Capture the cell that displays the provided text and extract its (x, y) central coordinate. 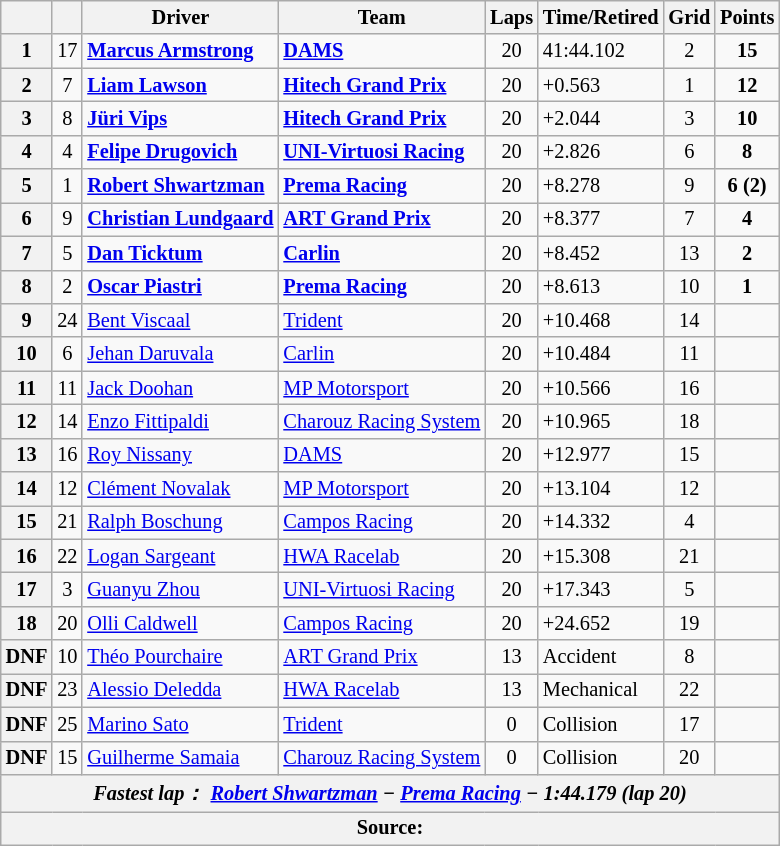
Points (747, 17)
Bent Viscaal (180, 320)
Oscar Piastri (180, 287)
Olli Caldwell (180, 623)
Liam Lawson (180, 85)
Christian Lundgaard (180, 219)
Felipe Drugovich (180, 152)
+2.826 (601, 152)
Logan Sargeant (180, 556)
Jack Doohan (180, 388)
+10.965 (601, 421)
+8.452 (601, 253)
+0.563 (601, 85)
Clément Novalak (180, 489)
24 (67, 320)
Grid (690, 17)
Time/Retired (601, 17)
+2.044 (601, 118)
41:44.102 (601, 51)
Guanyu Zhou (180, 589)
+15.308 (601, 556)
6 (2) (747, 186)
Marino Sato (180, 724)
+8.377 (601, 219)
+10.566 (601, 388)
Roy Nissany (180, 455)
23 (67, 690)
Ralph Boschung (180, 522)
+17.343 (601, 589)
Fastest lap： Robert Shwartzman − Prema Racing − 1:44.179 (lap 20) (390, 792)
25 (67, 724)
Guilherme Samaia (180, 758)
Alessio Deledda (180, 690)
19 (690, 623)
Dan Ticktum (180, 253)
+8.278 (601, 186)
Théo Pourchaire (180, 657)
Laps (512, 17)
Accident (601, 657)
Jüri Vips (180, 118)
+12.977 (601, 455)
+10.468 (601, 320)
Enzo Fittipaldi (180, 421)
Source: (390, 828)
Robert Shwartzman (180, 186)
Driver (180, 17)
Marcus Armstrong (180, 51)
Team (382, 17)
+10.484 (601, 354)
Jehan Daruvala (180, 354)
+8.613 (601, 287)
Mechanical (601, 690)
+24.652 (601, 623)
+13.104 (601, 489)
+14.332 (601, 522)
